Identify which cell holds the provided text, then report its [X, Y] central coordinate. 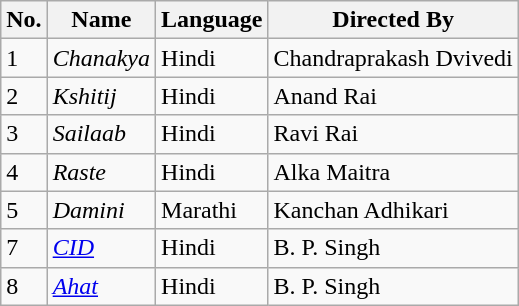
7 [24, 248]
Ravi Rai [393, 134]
Chandraprakash Dvivedi [393, 58]
Language [212, 20]
Marathi [212, 210]
8 [24, 286]
Kanchan Adhikari [393, 210]
Directed By [393, 20]
CID [101, 248]
Ahat [101, 286]
Chanakya [101, 58]
Anand Rai [393, 96]
3 [24, 134]
Sailaab [101, 134]
2 [24, 96]
5 [24, 210]
Alka Maitra [393, 172]
Name [101, 20]
Damini [101, 210]
4 [24, 172]
Kshitij [101, 96]
1 [24, 58]
No. [24, 20]
Raste [101, 172]
